Search for the cell housing the specified text and yield its (X, Y) center coordinate. 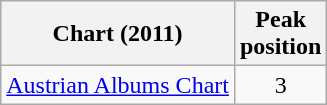
Chart (2011) (118, 34)
Peakposition (280, 34)
Austrian Albums Chart (118, 85)
3 (280, 85)
